Determine the [X, Y] coordinate at the center of the cell enclosing the given text.  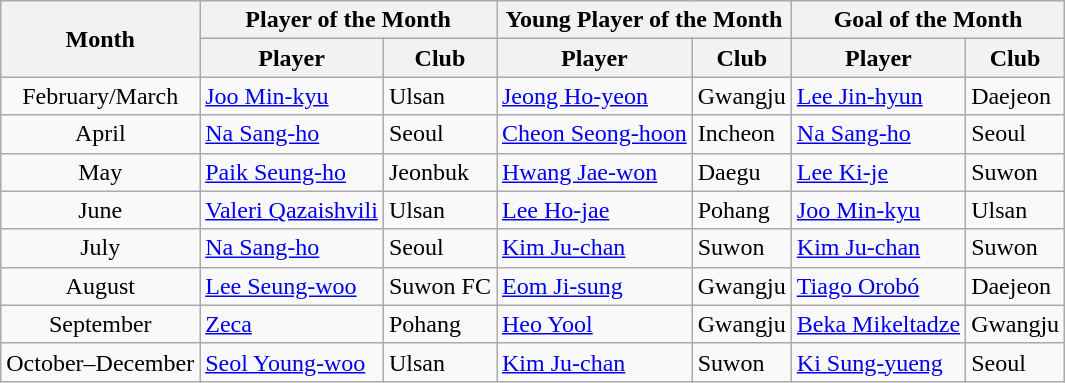
Seol Young-woo [292, 362]
April [100, 134]
Suwon FC [440, 286]
Incheon [742, 134]
Tiago Orobó [878, 286]
October–December [100, 362]
Lee Ki-je [878, 172]
Lee Seung-woo [292, 286]
Month [100, 39]
Hwang Jae-won [594, 172]
Jeonbuk [440, 172]
Valeri Qazaishvili [292, 210]
Heo Yool [594, 324]
August [100, 286]
Zeca [292, 324]
Cheon Seong-hoon [594, 134]
Beka Mikeltadze [878, 324]
Daegu [742, 172]
June [100, 210]
Jeong Ho-yeon [594, 96]
Player of the Month [348, 20]
Lee Jin-hyun [878, 96]
Eom Ji-sung [594, 286]
Paik Seung-ho [292, 172]
Young Player of the Month [644, 20]
Ki Sung-yueng [878, 362]
May [100, 172]
September [100, 324]
July [100, 248]
February/March [100, 96]
Goal of the Month [928, 20]
Lee Ho-jae [594, 210]
